Return (X, Y) of the center of cell containing provided text 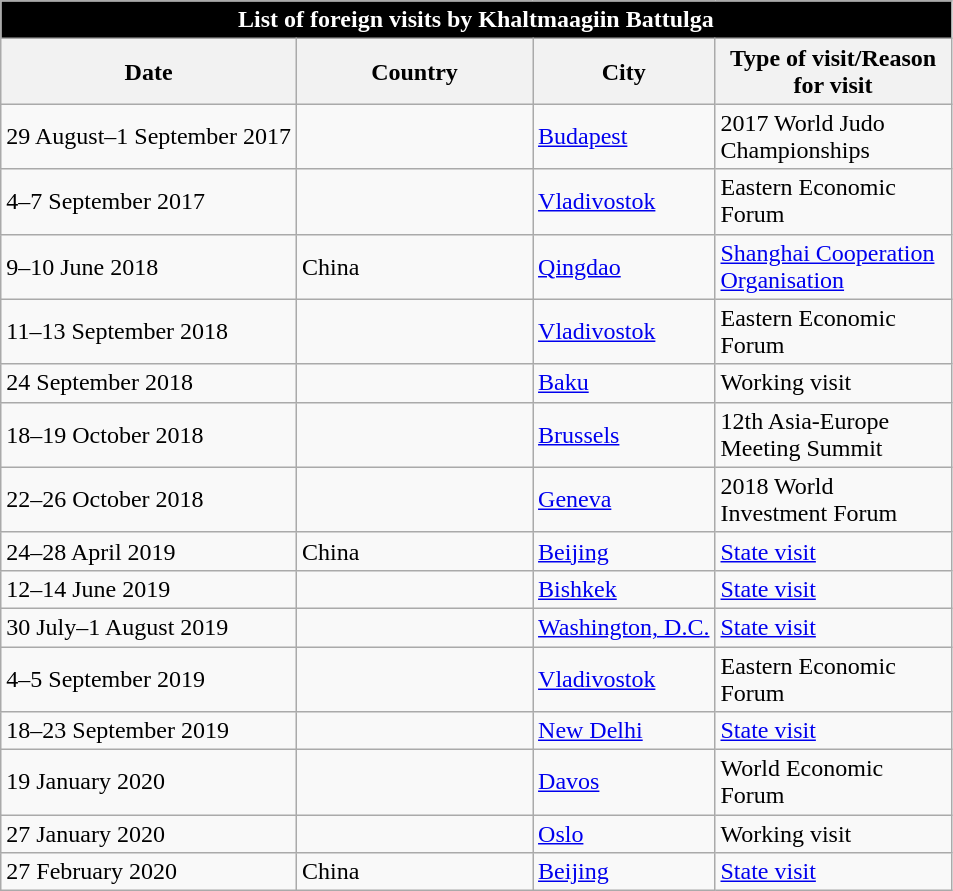
12–14 June 2019 (149, 589)
24 September 2018 (149, 383)
Shanghai Cooperation Organisation (833, 266)
City (624, 72)
New Delhi (624, 731)
18–23 September 2019 (149, 731)
19 January 2020 (149, 782)
Country (414, 72)
2018 World Investment Forum (833, 500)
Baku (624, 383)
30 July–1 August 2019 (149, 627)
18–19 October 2018 (149, 434)
Qingdao (624, 266)
Brussels (624, 434)
Geneva (624, 500)
27 February 2020 (149, 872)
27 January 2020 (149, 834)
9–10 June 2018 (149, 266)
Oslo (624, 834)
Date (149, 72)
24–28 April 2019 (149, 551)
Davos (624, 782)
12th Asia-Europe Meeting Summit (833, 434)
2017 World Judo Championships (833, 136)
World Economic Forum (833, 782)
4–7 September 2017 (149, 202)
11–13 September 2018 (149, 332)
22–26 October 2018 (149, 500)
List of foreign visits by Khaltmaagiin Battulga (476, 20)
Washington, D.C. (624, 627)
29 August–1 September 2017 (149, 136)
Type of visit/Reason for visit (833, 72)
Budapest (624, 136)
4–5 September 2019 (149, 678)
Bishkek (624, 589)
